Extract the (x, y) coordinate from the center of the cell holding the provided text.  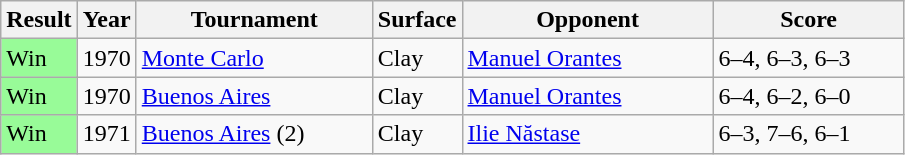
Buenos Aires (254, 96)
Score (808, 20)
6–4, 6–3, 6–3 (808, 58)
Tournament (254, 20)
6–3, 7–6, 6–1 (808, 134)
Buenos Aires (2) (254, 134)
6–4, 6–2, 6–0 (808, 96)
Ilie Năstase (588, 134)
Monte Carlo (254, 58)
Opponent (588, 20)
Year (106, 20)
Surface (417, 20)
Result (39, 20)
1971 (106, 134)
